Identify which cell holds the provided text, then report its [x, y] central coordinate. 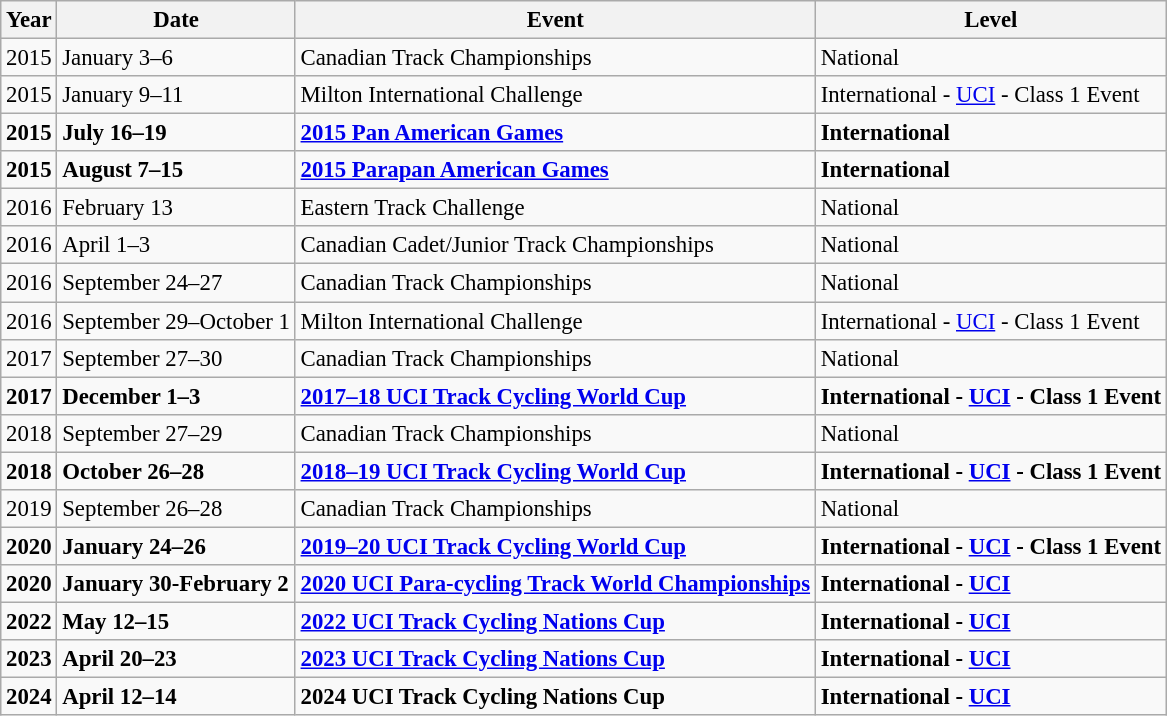
2023 [29, 659]
2017–18 UCI Track Cycling World Cup [555, 396]
2024 [29, 697]
January 24–26 [176, 546]
2018–19 UCI Track Cycling World Cup [555, 471]
April 12–14 [176, 697]
January 9–11 [176, 95]
2015 Pan American Games [555, 133]
2015 Parapan American Games [555, 170]
April 20–23 [176, 659]
2023 UCI Track Cycling Nations Cup [555, 659]
October 26–28 [176, 471]
Canadian Cadet/Junior Track Championships [555, 245]
2024 UCI Track Cycling Nations Cup [555, 697]
April 1–3 [176, 245]
December 1–3 [176, 396]
September 27–30 [176, 358]
September 29–October 1 [176, 321]
July 16–19 [176, 133]
August 7–15 [176, 170]
January 3–6 [176, 58]
September 27–29 [176, 433]
Year [29, 20]
2022 UCI Track Cycling Nations Cup [555, 621]
Date [176, 20]
Level [990, 20]
September 26–28 [176, 509]
Event [555, 20]
September 24–27 [176, 283]
Eastern Track Challenge [555, 208]
January 30-February 2 [176, 584]
May 12–15 [176, 621]
2019 [29, 509]
2020 UCI Para-cycling Track World Championships [555, 584]
2019–20 UCI Track Cycling World Cup [555, 546]
2022 [29, 621]
February 13 [176, 208]
